Locate the cell with the specified text and output its (x, y) center coordinate. 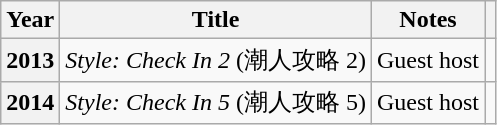
Style: Check In 2 (潮人攻略 2) (216, 60)
Notes (428, 20)
Title (216, 20)
2013 (30, 60)
2014 (30, 102)
Year (30, 20)
Style: Check In 5 (潮人攻略 5) (216, 102)
